Return the [X, Y] coordinate for the center point of the cell that contains the specified text.  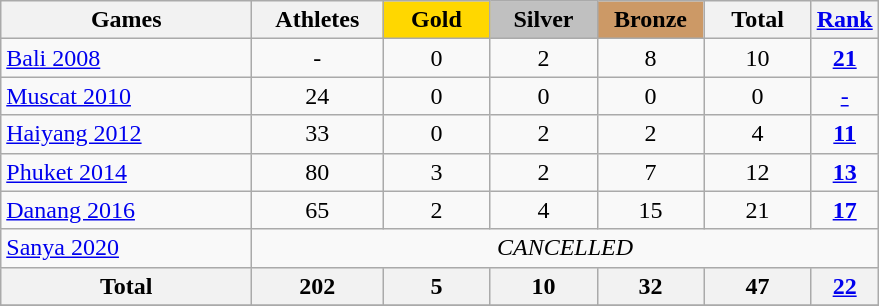
202 [318, 286]
Gold [436, 20]
Bali 2008 [126, 58]
Rank [844, 20]
47 [758, 286]
Danang 2016 [126, 210]
Athletes [318, 20]
80 [318, 172]
7 [650, 172]
24 [318, 96]
11 [844, 134]
13 [844, 172]
Phuket 2014 [126, 172]
12 [758, 172]
Bronze [650, 20]
15 [650, 210]
32 [650, 286]
8 [650, 58]
CANCELLED [565, 248]
Games [126, 20]
5 [436, 286]
17 [844, 210]
Muscat 2010 [126, 96]
33 [318, 134]
65 [318, 210]
Sanya 2020 [126, 248]
Silver [544, 20]
Haiyang 2012 [126, 134]
3 [436, 172]
22 [844, 286]
